Find where the given text appears and provide that cell's center as (X, Y) coordinate. 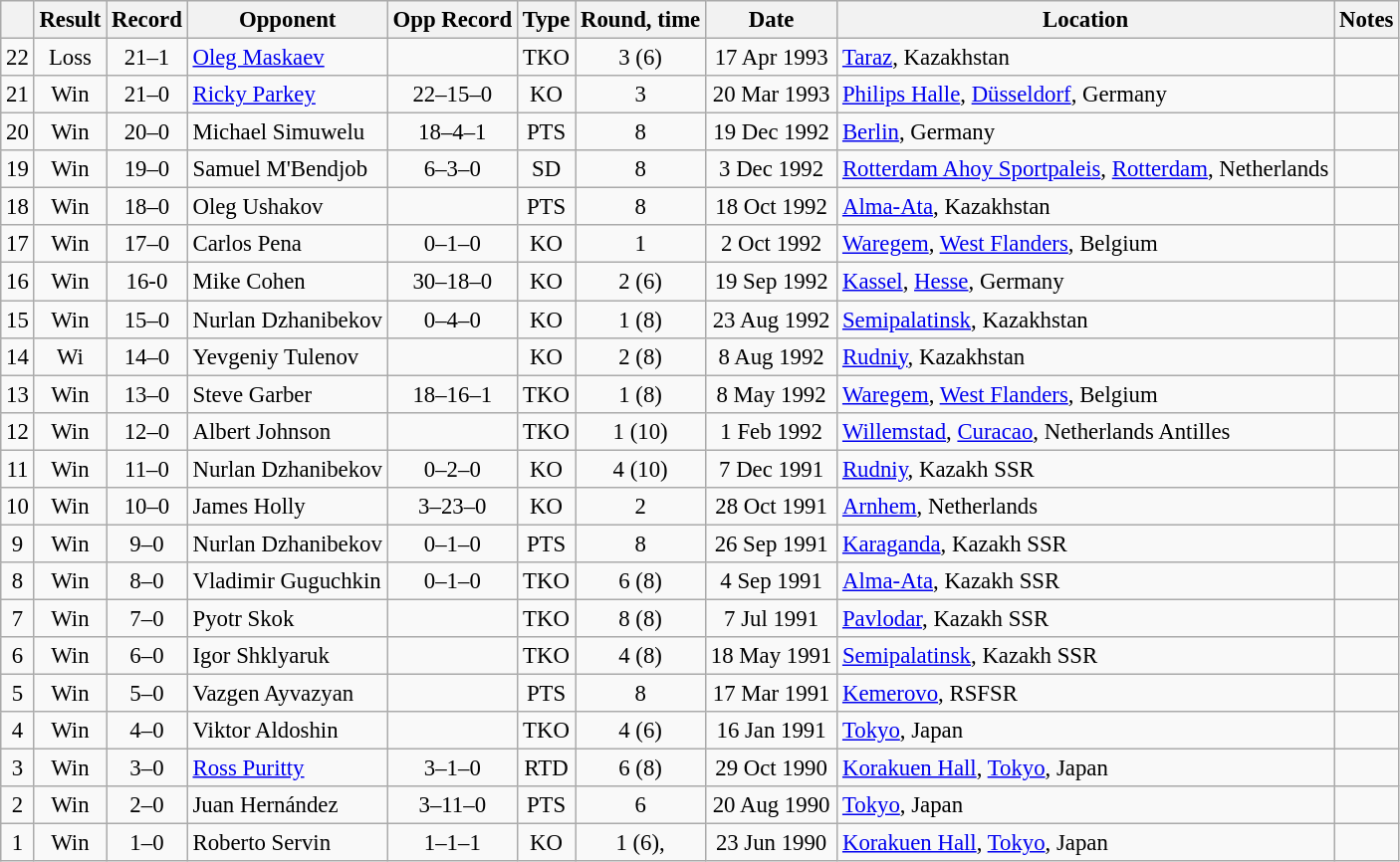
Wi (70, 356)
0–4–0 (452, 320)
Semipalatinsk, Kazakhstan (1085, 320)
17 Mar 1991 (772, 694)
19 Sep 1992 (772, 282)
21–0 (147, 95)
18–16–1 (452, 394)
8 Aug 1992 (772, 356)
Opp Record (452, 20)
26 Sep 1991 (772, 543)
3 Dec 1992 (772, 169)
Carlos Pena (287, 244)
4 (10) (641, 469)
Notes (1366, 20)
1–0 (147, 843)
Type (546, 20)
4 (8) (641, 656)
3–1–0 (452, 768)
10 (18, 507)
Kassel, Hesse, Germany (1085, 282)
17 (18, 244)
Steve Garber (287, 394)
20–0 (147, 132)
1–1–1 (452, 843)
Alma-Ata, Kazakh SSR (1085, 581)
8–0 (147, 581)
17 Apr 1993 (772, 58)
Willemstad, Curacao, Netherlands Antilles (1085, 431)
Michael Simuwelu (287, 132)
13 (18, 394)
Philips Halle, Düsseldorf, Germany (1085, 95)
18 (18, 207)
1 (10) (641, 431)
13–0 (147, 394)
19 (18, 169)
2 (8) (641, 356)
18–4–1 (452, 132)
3–0 (147, 768)
Ross Puritty (287, 768)
2 (6) (641, 282)
Oleg Maskaev (287, 58)
30–18–0 (452, 282)
22 (18, 58)
19–0 (147, 169)
5–0 (147, 694)
Arnhem, Netherlands (1085, 507)
SD (546, 169)
Karaganda, Kazakh SSR (1085, 543)
8 (8) (641, 618)
15 (18, 320)
Semipalatinsk, Kazakh SSR (1085, 656)
Round, time (641, 20)
Date (772, 20)
1 (6), (641, 843)
9–0 (147, 543)
16 Jan 1991 (772, 731)
5 (18, 694)
7 Dec 1991 (772, 469)
Record (147, 20)
Igor Shklyaruk (287, 656)
17–0 (147, 244)
18 Oct 1992 (772, 207)
Rotterdam Ahoy Sportpaleis, Rotterdam, Netherlands (1085, 169)
Berlin, Germany (1085, 132)
4–0 (147, 731)
22–15–0 (452, 95)
6–0 (147, 656)
Pyotr Skok (287, 618)
10–0 (147, 507)
21–1 (147, 58)
Oleg Ushakov (287, 207)
Ricky Parkey (287, 95)
23 Jun 1990 (772, 843)
0–2–0 (452, 469)
Loss (70, 58)
3 (6) (641, 58)
16-0 (147, 282)
14 (18, 356)
Alma-Ata, Kazakhstan (1085, 207)
Viktor Aldoshin (287, 731)
4 (6) (641, 731)
20 Mar 1993 (772, 95)
Yevgeniy Tulenov (287, 356)
16 (18, 282)
2–0 (147, 805)
7–0 (147, 618)
Roberto Servin (287, 843)
29 Oct 1990 (772, 768)
James Holly (287, 507)
4 Sep 1991 (772, 581)
20 (18, 132)
Result (70, 20)
Location (1085, 20)
Juan Hernández (287, 805)
18–0 (147, 207)
21 (18, 95)
Rudniy, Kazakhstan (1085, 356)
4 (18, 731)
23 Aug 1992 (772, 320)
19 Dec 1992 (772, 132)
8 May 1992 (772, 394)
18 May 1991 (772, 656)
Vazgen Ayvazyan (287, 694)
Albert Johnson (287, 431)
6–3–0 (452, 169)
12 (18, 431)
11–0 (147, 469)
7 Jul 1991 (772, 618)
Taraz, Kazakhstan (1085, 58)
2 Oct 1992 (772, 244)
20 Aug 1990 (772, 805)
RTD (546, 768)
11 (18, 469)
Opponent (287, 20)
7 (18, 618)
9 (18, 543)
Pavlodar, Kazakh SSR (1085, 618)
14–0 (147, 356)
3–11–0 (452, 805)
28 Oct 1991 (772, 507)
Mike Cohen (287, 282)
1 Feb 1992 (772, 431)
3–23–0 (452, 507)
Vladimir Guguchkin (287, 581)
Kemerovo, RSFSR (1085, 694)
Rudniy, Kazakh SSR (1085, 469)
Samuel M'Bendjob (287, 169)
12–0 (147, 431)
15–0 (147, 320)
